Search for the cell housing the specified text and yield its [X, Y] center coordinate. 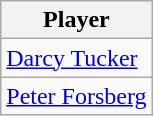
Darcy Tucker [76, 58]
Peter Forsberg [76, 96]
Player [76, 20]
